Return [x, y] of the center of cell containing provided text 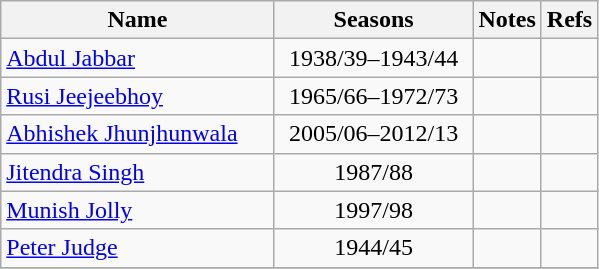
Abdul Jabbar [138, 58]
1997/98 [374, 210]
1965/66–1972/73 [374, 96]
2005/06–2012/13 [374, 134]
1938/39–1943/44 [374, 58]
1944/45 [374, 248]
Name [138, 20]
Abhishek Jhunjhunwala [138, 134]
Notes [507, 20]
1987/88 [374, 172]
Refs [569, 20]
Peter Judge [138, 248]
Seasons [374, 20]
Munish Jolly [138, 210]
Rusi Jeejeebhoy [138, 96]
Jitendra Singh [138, 172]
